Pinpoint the cell where the given text exists, returning its (X, Y) midpoint coordinate. 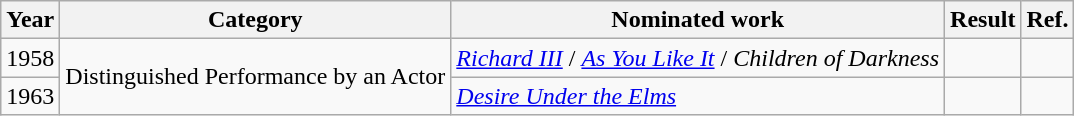
Result (983, 20)
Category (256, 20)
Nominated work (698, 20)
Distinguished Performance by an Actor (256, 77)
Richard III / As You Like It / Children of Darkness (698, 58)
Ref. (1048, 20)
1963 (30, 96)
Desire Under the Elms (698, 96)
1958 (30, 58)
Year (30, 20)
